Detect which cell encompasses the target text, then output its [x, y] center coordinate. 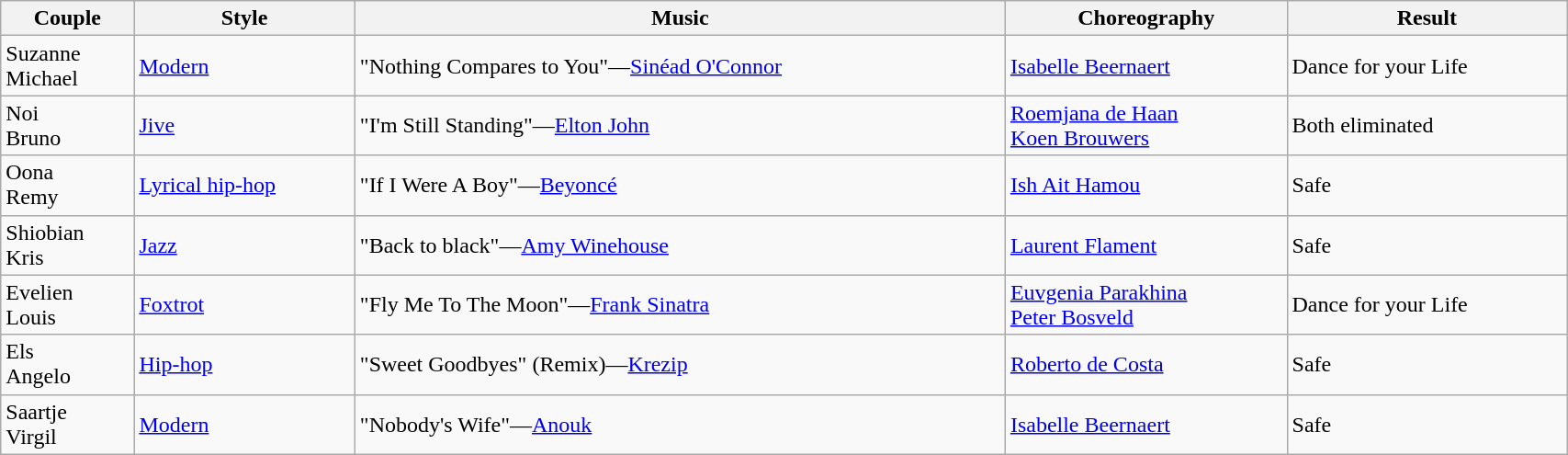
SaartjeVirgil [68, 425]
Roemjana de HaanKoen Brouwers [1146, 125]
"Sweet Goodbyes" (Remix)—Krezip [680, 364]
Both eliminated [1427, 125]
EvelienLouis [68, 305]
OonaRemy [68, 186]
Music [680, 18]
Roberto de Costa [1146, 364]
SuzanneMichael [68, 66]
Euvgenia ParakhinaPeter Bosveld [1146, 305]
Couple [68, 18]
Lyrical hip-hop [244, 186]
"Back to black"—Amy Winehouse [680, 245]
Ish Ait Hamou [1146, 186]
"Fly Me To The Moon"—Frank Sinatra [680, 305]
"I'm Still Standing"—Elton John [680, 125]
Foxtrot [244, 305]
Result [1427, 18]
Choreography [1146, 18]
"If I Were A Boy"—Beyoncé [680, 186]
ElsAngelo [68, 364]
Laurent Flament [1146, 245]
Jive [244, 125]
NoiBruno [68, 125]
"Nothing Compares to You"—Sinéad O'Connor [680, 66]
"Nobody's Wife"—Anouk [680, 425]
ShiobianKris [68, 245]
Style [244, 18]
Jazz [244, 245]
Hip-hop [244, 364]
